Output the [x, y] coordinate of the center of the cell containing the given text.  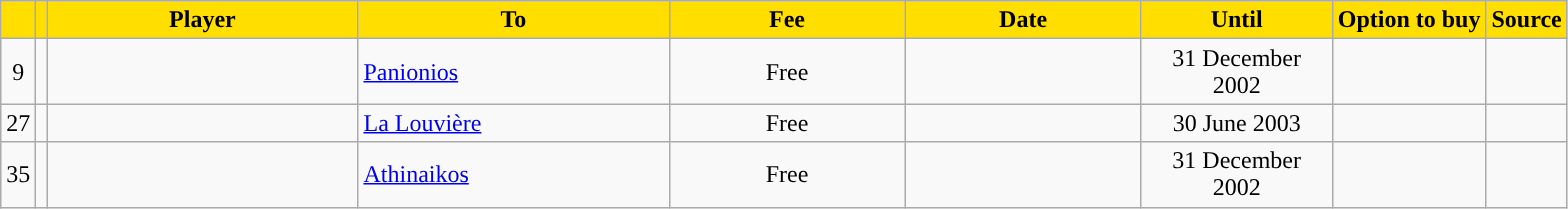
Until [1236, 20]
Fee [787, 20]
Date [1023, 20]
Source [1526, 20]
9 [18, 72]
35 [18, 174]
To [514, 20]
27 [18, 123]
Panionios [514, 72]
Player [202, 20]
Option to buy [1409, 20]
30 June 2003 [1236, 123]
Athinaikos [514, 174]
La Louvière [514, 123]
